Scan for the cell matching the given text and deliver its [x, y] coordinate at center. 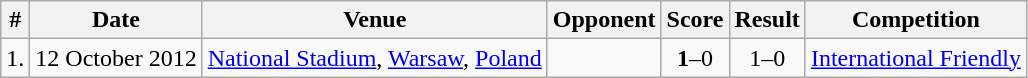
Result [767, 20]
12 October 2012 [116, 58]
Venue [374, 20]
1. [16, 58]
Date [116, 20]
Competition [916, 20]
Score [695, 20]
Opponent [604, 20]
International Friendly [916, 58]
# [16, 20]
National Stadium, Warsaw, Poland [374, 58]
